Search for the cell housing the specified text and yield its [x, y] center coordinate. 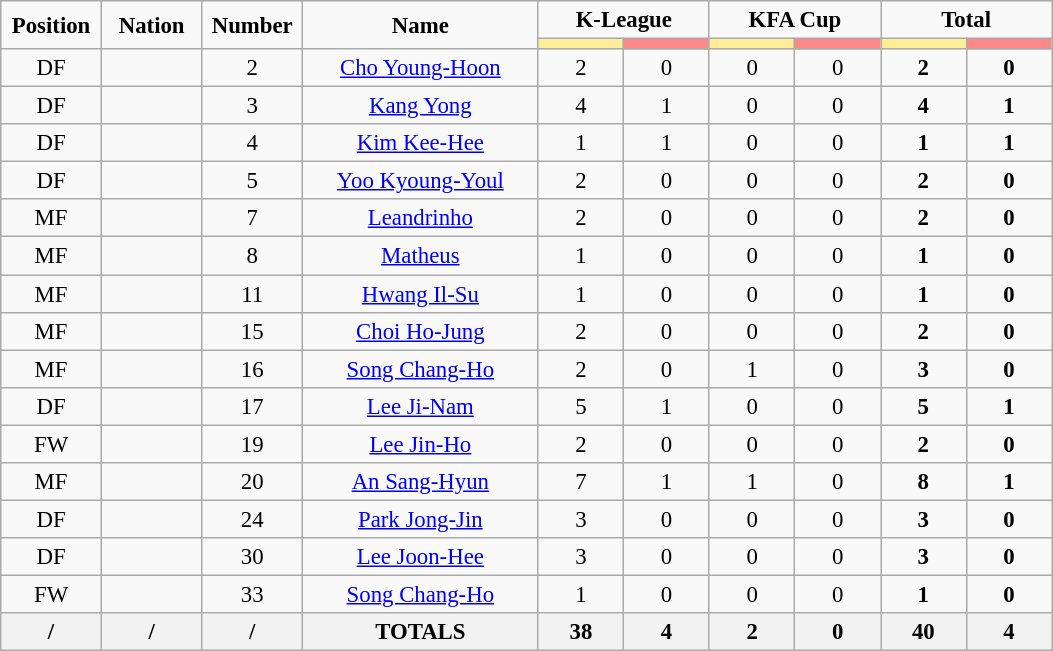
Yoo Kyoung-Youl [421, 181]
Number [252, 25]
Leandrinho [421, 219]
Matheus [421, 256]
Park Jong-Jin [421, 519]
Nation [152, 25]
An Sang-Hyun [421, 482]
Kim Kee-Hee [421, 143]
Lee Joon-Hee [421, 557]
Name [421, 25]
33 [252, 594]
19 [252, 444]
KFA Cup [794, 20]
30 [252, 557]
Lee Jin-Ho [421, 444]
Position [52, 25]
20 [252, 482]
Hwang Il-Su [421, 294]
40 [923, 632]
TOTALS [421, 632]
17 [252, 406]
Total [966, 20]
Kang Yong [421, 106]
24 [252, 519]
Lee Ji-Nam [421, 406]
16 [252, 369]
15 [252, 331]
Choi Ho-Jung [421, 331]
K-League [624, 20]
11 [252, 294]
Cho Young-Hoon [421, 68]
38 [581, 632]
